Identify which cell holds the provided text, then report its (X, Y) central coordinate. 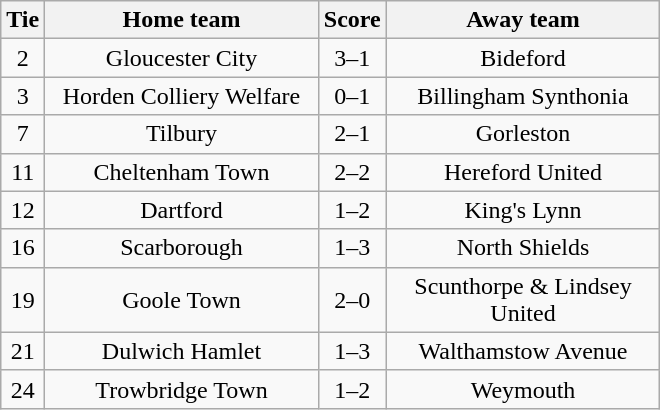
3–1 (352, 58)
Hereford United (523, 172)
Walthamstow Avenue (523, 351)
0–1 (352, 96)
Dulwich Hamlet (182, 351)
16 (23, 248)
Bideford (523, 58)
Tilbury (182, 134)
Away team (523, 20)
Goole Town (182, 300)
Scunthorpe & Lindsey United (523, 300)
12 (23, 210)
7 (23, 134)
Cheltenham Town (182, 172)
Gloucester City (182, 58)
Weymouth (523, 389)
Dartford (182, 210)
11 (23, 172)
24 (23, 389)
19 (23, 300)
Home team (182, 20)
2 (23, 58)
Trowbridge Town (182, 389)
Horden Colliery Welfare (182, 96)
2–2 (352, 172)
21 (23, 351)
2–1 (352, 134)
Tie (23, 20)
Scarborough (182, 248)
Gorleston (523, 134)
3 (23, 96)
Billingham Synthonia (523, 96)
2–0 (352, 300)
Score (352, 20)
North Shields (523, 248)
King's Lynn (523, 210)
